Determine the [X, Y] coordinate at the center of the cell enclosing the given text.  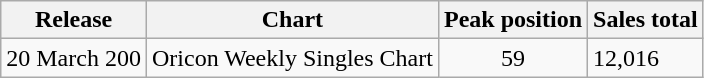
20 March 200 [74, 58]
Chart [292, 20]
12,016 [646, 58]
Sales total [646, 20]
Peak position [512, 20]
59 [512, 58]
Release [74, 20]
Oricon Weekly Singles Chart [292, 58]
